Return the (x, y) coordinate for the center point of the cell that contains the specified text.  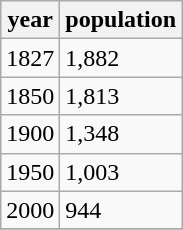
1,882 (121, 58)
1900 (30, 134)
1,813 (121, 96)
2000 (30, 210)
1850 (30, 96)
1,003 (121, 172)
population (121, 20)
1827 (30, 58)
944 (121, 210)
year (30, 20)
1950 (30, 172)
1,348 (121, 134)
